Find where the given text appears and provide that cell's center as [x, y] coordinate. 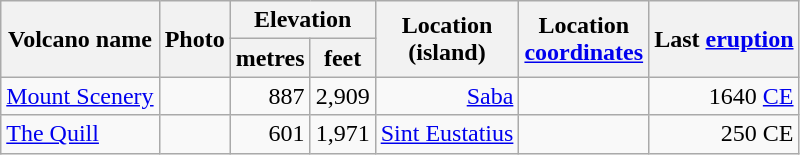
Last eruption [724, 39]
601 [270, 134]
Photo [194, 39]
Saba [447, 96]
Locationcoordinates [584, 39]
Elevation [302, 20]
Volcano name [80, 39]
Sint Eustatius [447, 134]
The Quill [80, 134]
Location(island) [447, 39]
1640 CE [724, 96]
250 CE [724, 134]
887 [270, 96]
1,971 [342, 134]
feet [342, 58]
2,909 [342, 96]
Mount Scenery [80, 96]
metres [270, 58]
